Identify which cell holds the provided text, then report its (X, Y) central coordinate. 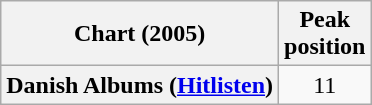
Danish Albums (Hitlisten) (140, 85)
Chart (2005) (140, 34)
Peakposition (325, 34)
11 (325, 85)
